Extract the (x, y) coordinate from the center of the cell holding the provided text.  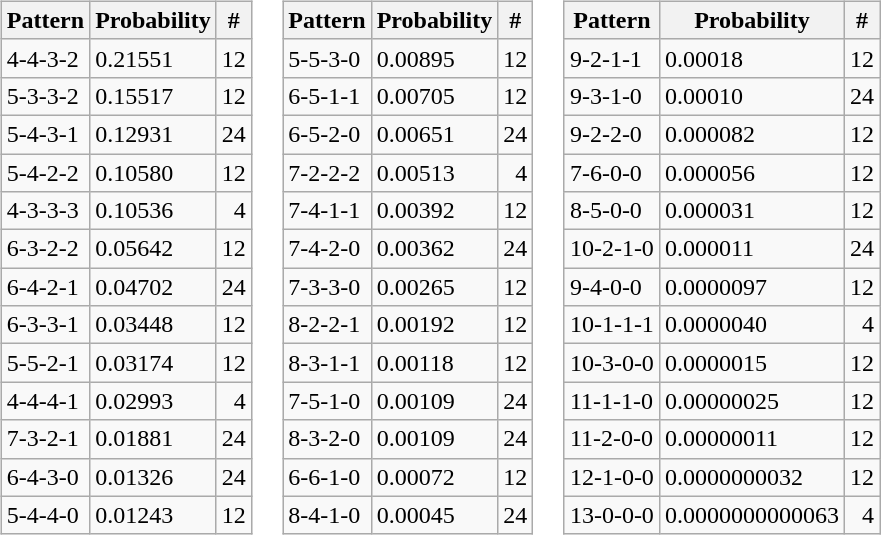
5-3-3-2 (45, 96)
0.04702 (154, 287)
0.03448 (154, 325)
0.00392 (434, 211)
0.0000000000063 (752, 515)
6-3-3-1 (45, 325)
10-3-0-0 (612, 363)
8-2-2-1 (327, 325)
0.00018 (752, 58)
0.12931 (154, 134)
5-4-4-0 (45, 515)
0.00651 (434, 134)
0.00118 (434, 363)
8-3-2-0 (327, 439)
6-4-3-0 (45, 477)
0.01881 (154, 439)
0.000056 (752, 173)
0.00705 (434, 96)
7-6-0-0 (612, 173)
5-5-2-1 (45, 363)
0.00192 (434, 325)
7-3-3-0 (327, 287)
0.15517 (154, 96)
0.00045 (434, 515)
0.00000025 (752, 401)
0.00000011 (752, 439)
0.0000040 (752, 325)
0.00513 (434, 173)
0.0000000032 (752, 477)
5-5-3-0 (327, 58)
0.10580 (154, 173)
8-5-0-0 (612, 211)
0.01326 (154, 477)
6-4-2-1 (45, 287)
0.0000097 (752, 287)
7-2-2-2 (327, 173)
4-4-3-2 (45, 58)
7-3-2-1 (45, 439)
0.10536 (154, 211)
0.02993 (154, 401)
0.0000015 (752, 363)
12-1-0-0 (612, 477)
6-6-1-0 (327, 477)
0.000011 (752, 249)
0.00895 (434, 58)
8-3-1-1 (327, 363)
7-5-1-0 (327, 401)
5-4-3-1 (45, 134)
0.05642 (154, 249)
5-4-2-2 (45, 173)
6-5-2-0 (327, 134)
0.00362 (434, 249)
0.03174 (154, 363)
7-4-2-0 (327, 249)
0.00010 (752, 96)
10-2-1-0 (612, 249)
0.000031 (752, 211)
6-5-1-1 (327, 96)
10-1-1-1 (612, 325)
9-4-0-0 (612, 287)
11-1-1-0 (612, 401)
0.00265 (434, 287)
0.01243 (154, 515)
4-3-3-3 (45, 211)
11-2-0-0 (612, 439)
13-0-0-0 (612, 515)
6-3-2-2 (45, 249)
0.000082 (752, 134)
9-2-1-1 (612, 58)
9-2-2-0 (612, 134)
4-4-4-1 (45, 401)
0.00072 (434, 477)
9-3-1-0 (612, 96)
8-4-1-0 (327, 515)
7-4-1-1 (327, 211)
0.21551 (154, 58)
